Search for the cell housing the specified text and yield its (x, y) center coordinate. 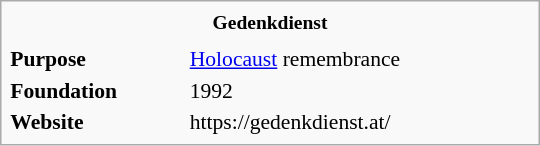
Website (97, 122)
Foundation (97, 90)
1992 (360, 90)
Gedenkdienst (270, 22)
Purpose (97, 59)
https://gedenkdienst.at/ (360, 122)
Holocaust remembrance (360, 59)
